Scan for the cell matching the given text and deliver its (X, Y) coordinate at center. 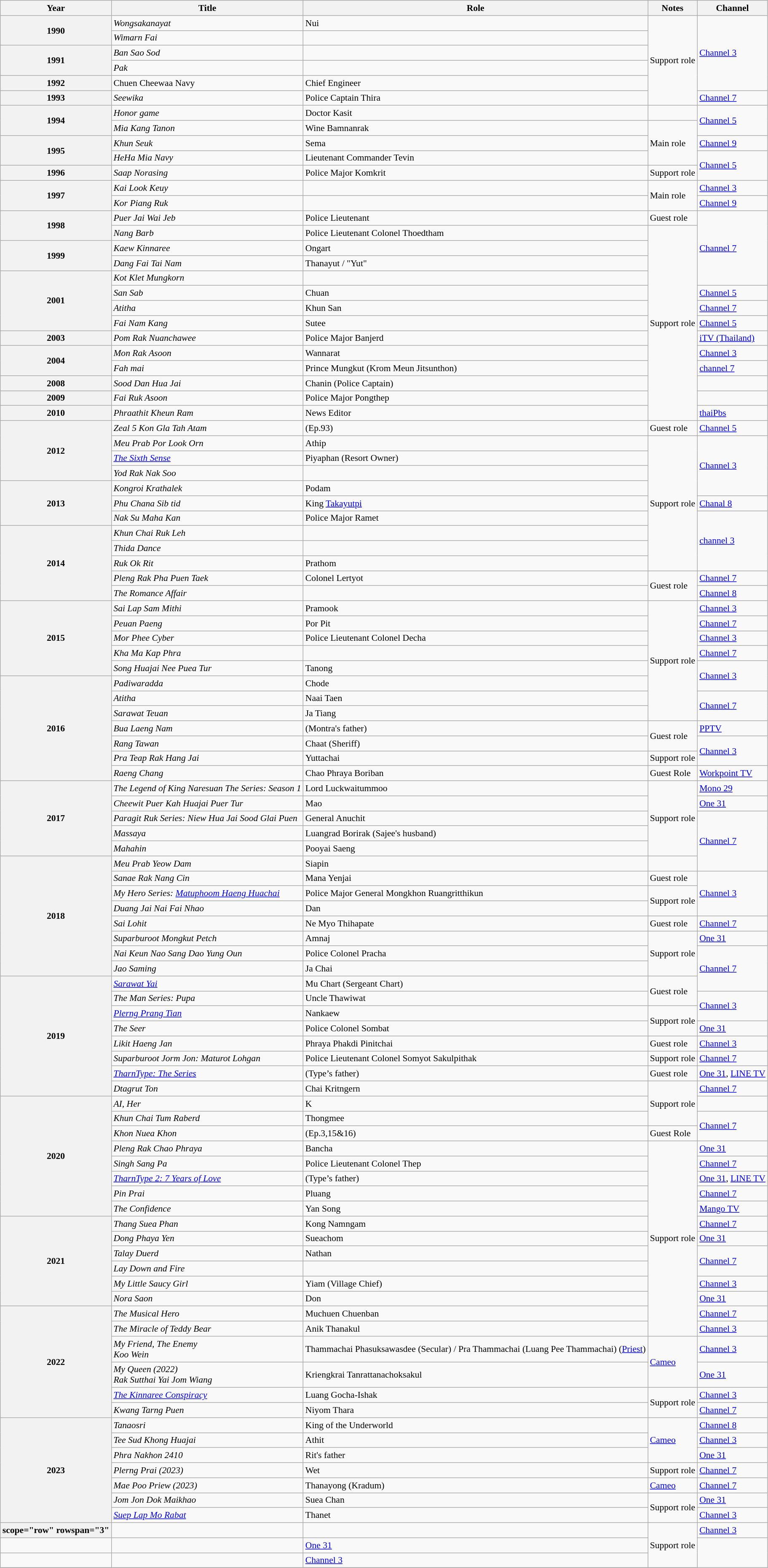
Khun Chai Tum Raberd (207, 1118)
2014 (56, 563)
Duang Jai Nai Fai Nhao (207, 909)
Meu Prab Yeow Dam (207, 864)
Police Colonel Sombat (476, 1029)
AI, Her (207, 1104)
Sood Dan Hua Jai (207, 383)
Fai Ruk Asoon (207, 398)
The Confidence (207, 1209)
Nui (476, 23)
General Anuchit (476, 819)
Dong Phaya Yen (207, 1239)
2016 (56, 728)
2018 (56, 916)
Yiam (Village Chief) (476, 1284)
Prathom (476, 563)
Pom Rak Nuanchawee (207, 338)
Thanayong (Kradum) (476, 1485)
Chao Phraya Boriban (476, 773)
(Ep.3,15&16) (476, 1134)
Pak (207, 68)
The Musical Hero (207, 1314)
Zeal 5 Kon Gla Tah Atam (207, 428)
Sarawat Yai (207, 984)
Paragit Ruk Series: Niew Hua Jai Sood Glai Puen (207, 819)
Chief Engineer (476, 83)
Khon Nuea Khon (207, 1134)
Sanae Rak Nang Cin (207, 878)
PPTV (732, 728)
Wine Bamnanrak (476, 128)
Channel (732, 8)
Police Lieutenant (476, 218)
Wimarn Fai (207, 38)
Mahahin (207, 848)
Police Major Ramet (476, 518)
1994 (56, 120)
Chanal 8 (732, 503)
K (476, 1104)
thaiPbs (732, 413)
Khun Chai Ruk Leh (207, 533)
Suep Lap Mo Rabat (207, 1515)
2001 (56, 300)
(Montra's father) (476, 728)
channel 3 (732, 541)
Siapin (476, 864)
2012 (56, 451)
Ban Sao Sod (207, 53)
Rang Tawan (207, 744)
Fai Nam Kang (207, 323)
Saap Norasing (207, 173)
Puer Jai Wai Jeb (207, 218)
Ruk Ok Rit (207, 563)
Mana Yenjai (476, 878)
Wannarat (476, 353)
TharnType: The Series (207, 1074)
(Ep.93) (476, 428)
scope="row" rowspan="3" (56, 1531)
The Legend of King Naresuan The Series: Season 1 (207, 789)
Plerng Prai (2023) (207, 1470)
2017 (56, 819)
Talay Duerd (207, 1254)
Police Colonel Pracha (476, 954)
Wet (476, 1470)
1990 (56, 30)
Lay Down and Fire (207, 1269)
Naai Taen (476, 698)
Thanayut / "Yut" (476, 263)
My Friend, The Enemy Koo Wein (207, 1349)
Police Major General Mongkhon Ruangritthikun (476, 894)
Muchuen Chuenban (476, 1314)
Pooyai Saeng (476, 848)
Yod Rak Nak Soo (207, 474)
Mor Phee Cyber (207, 638)
Year (56, 8)
2004 (56, 361)
Massaya (207, 834)
Chuan (476, 293)
Chai Kritngern (476, 1089)
Ongart (476, 248)
Padiwaradda (207, 683)
2008 (56, 383)
Nathan (476, 1254)
Kongroi Krathalek (207, 488)
The Kinnaree Conspiracy (207, 1395)
Kwang Tarng Puen (207, 1410)
Chanin (Police Captain) (476, 383)
Mao (476, 803)
Phraya Phakdi Pinitchai (476, 1044)
Pramook (476, 608)
Kha Ma Kap Phra (207, 653)
Luang Gocha-Ishak (476, 1395)
HeHa Mia Navy (207, 158)
2021 (56, 1261)
Fah mai (207, 368)
Plerng Prang Tian (207, 1014)
The Romance Affair (207, 594)
Honor game (207, 113)
Khun San (476, 308)
Pleng Rak Chao Phraya (207, 1149)
Tanong (476, 669)
Workpoint TV (732, 773)
Mia Kang Tanon (207, 128)
2003 (56, 338)
Mon Rak Asoon (207, 353)
Tanaosri (207, 1425)
Police Major Komkrit (476, 173)
Nankaew (476, 1014)
Kaew Kinnaree (207, 248)
Raeng Chang (207, 773)
Peuan Paeng (207, 623)
My Hero Series: Matuphoom Haeng Huachai (207, 894)
Likit Haeng Jan (207, 1044)
Pluang (476, 1194)
Thida Dance (207, 549)
Thammachai Phasuksawasdee (Secular) / Pra Thammachai (Luang Pee Thammachai) (Priest) (476, 1349)
Sutee (476, 323)
Sai Lap Sam Mithi (207, 608)
Sueachom (476, 1239)
Suea Chan (476, 1500)
channel 7 (732, 368)
Ne Myo Thihapate (476, 923)
Luangrad Borirak (Sajee's husband) (476, 834)
2009 (56, 398)
Singh Sang Pa (207, 1164)
Suparburoot Jorm Jon: Maturot Lohgan (207, 1059)
Pin Prai (207, 1194)
1995 (56, 151)
1998 (56, 226)
Colonel Lertyot (476, 578)
Mae Poo Priew (2023) (207, 1485)
My Queen (2022) Rak Sutthai Yai Jom Wiang (207, 1375)
Dtagrut Ton (207, 1089)
TharnType 2: 7 Years of Love (207, 1179)
Pra Teap Rak Hang Jai (207, 758)
Song Huajai Nee Puea Tur (207, 669)
Nai Keun Nao Sang Dao Yung Oun (207, 954)
Ja Tiang (476, 714)
Mango TV (732, 1209)
Police Captain Thira (476, 98)
Wongsakanayat (207, 23)
Suparburoot Mongkut Petch (207, 939)
Thang Suea Phan (207, 1224)
Niyom Thara (476, 1410)
Meu Prab Por Look Orn (207, 443)
Lieutenant Commander Tevin (476, 158)
Khun Seuk (207, 143)
Rit's father (476, 1456)
Sema (476, 143)
Chuen Cheewaa Navy (207, 83)
News Editor (476, 413)
Title (207, 8)
Por Pit (476, 623)
Police Lieutenant Colonel Somyot Sakulpithak (476, 1059)
The Sixth Sense (207, 458)
Police Major Pongthep (476, 398)
Yan Song (476, 1209)
2010 (56, 413)
Prince Mungkut (Krom Meun Jitsunthon) (476, 368)
King Takayutpi (476, 503)
Mu Chart (Sergeant Chart) (476, 984)
Chaat (Sheriff) (476, 744)
Kong Namngam (476, 1224)
Thongmee (476, 1118)
Podam (476, 488)
Pleng Rak Pha Puen Taek (207, 578)
1996 (56, 173)
The Seer (207, 1029)
Kriengkrai Tanrattanachoksakul (476, 1375)
Kot Klet Mungkorn (207, 278)
Dang Fai Tai Nam (207, 263)
Tee Sud Khong Huajai (207, 1440)
Nora Saon (207, 1299)
Ja Chai (476, 969)
Uncle Thawiwat (476, 998)
Notes (672, 8)
Bancha (476, 1149)
Phraathit Kheun Ram (207, 413)
My Little Saucy Girl (207, 1284)
Kor Piang Ruk (207, 203)
Nang Barb (207, 233)
Anik Thanakul (476, 1329)
Sai Lohit (207, 923)
2015 (56, 638)
1992 (56, 83)
Piyaphan (Resort Owner) (476, 458)
Yuttachai (476, 758)
Amnaj (476, 939)
Jao Saming (207, 969)
2022 (56, 1362)
Kai Look Keuy (207, 188)
Mono 29 (732, 789)
Jom Jon Dok Maikhao (207, 1500)
Lord Luckwaitummoo (476, 789)
Sarawat Teuan (207, 714)
Police Lieutenant Colonel Thoedtham (476, 233)
Police Major Banjerd (476, 338)
The Miracle of Teddy Bear (207, 1329)
Seewika (207, 98)
Phu Chana Sib tid (207, 503)
Athit (476, 1440)
Cheewit Puer Kah Huajai Puer Tur (207, 803)
Nak Su Maha Kan (207, 518)
Thanet (476, 1515)
1997 (56, 195)
Athip (476, 443)
Bua Laeng Nam (207, 728)
Role (476, 8)
2019 (56, 1036)
2023 (56, 1470)
1993 (56, 98)
The Man Series: Pupa (207, 998)
San Sab (207, 293)
1999 (56, 255)
iTV (Thailand) (732, 338)
2013 (56, 503)
Police Lieutenant Colonel Thep (476, 1164)
2020 (56, 1156)
Chode (476, 683)
King of the Underworld (476, 1425)
Don (476, 1299)
Phra Nakhon 2410 (207, 1456)
Doctor Kasit (476, 113)
Police Lieutenant Colonel Decha (476, 638)
Dan (476, 909)
1991 (56, 61)
